Capture the cell that displays the provided text and extract its (x, y) central coordinate. 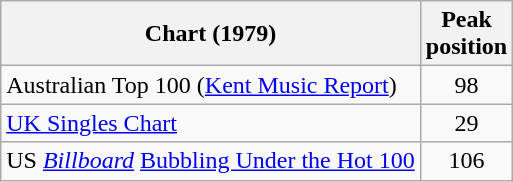
Australian Top 100 (Kent Music Report) (211, 85)
US Billboard Bubbling Under the Hot 100 (211, 161)
UK Singles Chart (211, 123)
Peakposition (466, 34)
Chart (1979) (211, 34)
29 (466, 123)
106 (466, 161)
98 (466, 85)
